For the text-containing cell, return its midpoint in [x, y] coordinate format. 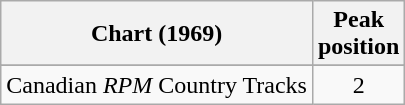
Canadian RPM Country Tracks [157, 85]
Peakposition [358, 34]
2 [358, 85]
Chart (1969) [157, 34]
